Capture the cell that displays the provided text and extract its (X, Y) central coordinate. 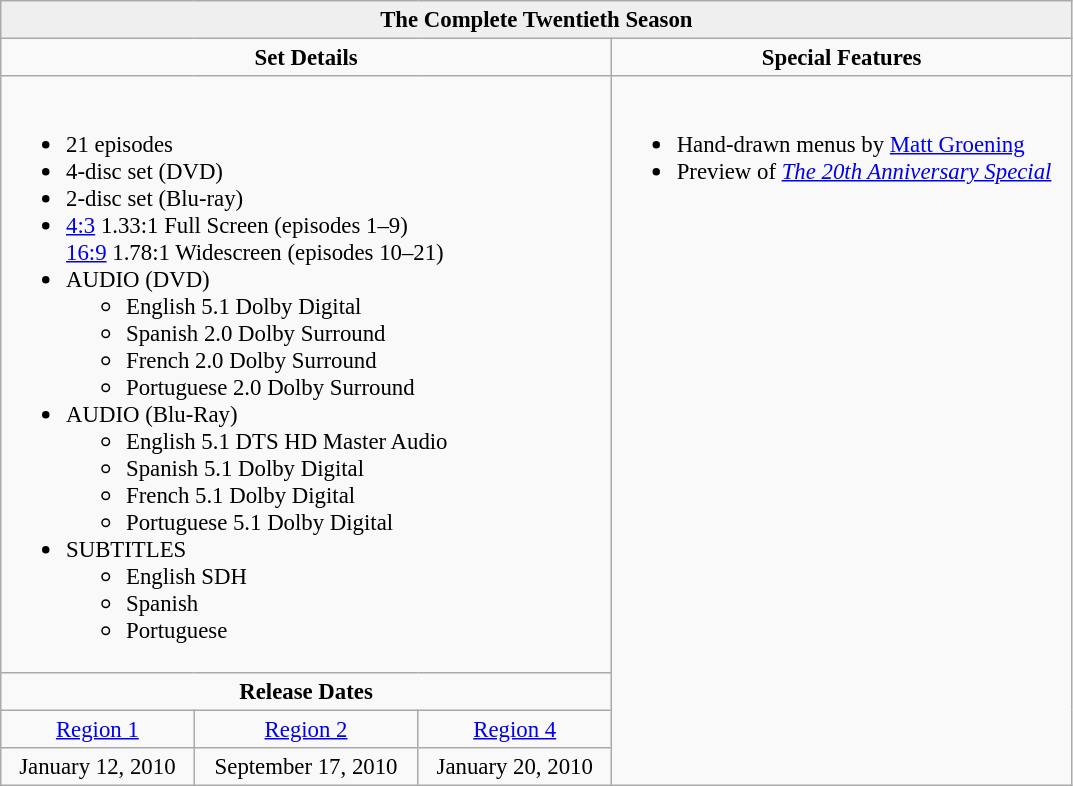
Special Features (842, 58)
The Complete Twentieth Season (536, 20)
January 20, 2010 (514, 766)
September 17, 2010 (306, 766)
January 12, 2010 (98, 766)
Region 1 (98, 729)
Release Dates (306, 691)
Region 2 (306, 729)
Region 4 (514, 729)
Set Details (306, 58)
Hand-drawn menus by Matt GroeningPreview of The 20th Anniversary Special (842, 430)
